Return [X, Y] of the center of cell containing provided text 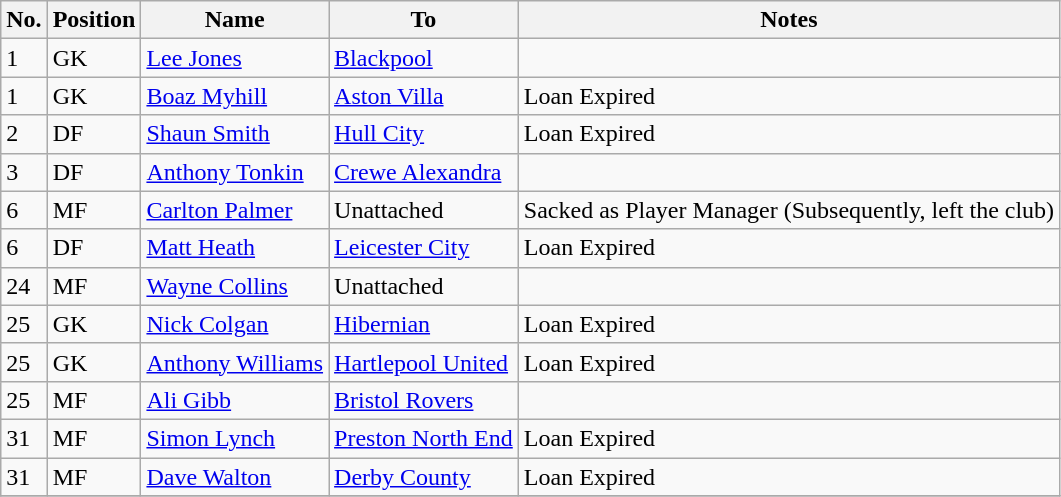
24 [24, 286]
Hull City [424, 134]
Anthony Tonkin [235, 172]
Name [235, 20]
Nick Colgan [235, 324]
3 [24, 172]
Simon Lynch [235, 438]
Shaun Smith [235, 134]
No. [24, 20]
Carlton Palmer [235, 210]
Preston North End [424, 438]
Matt Heath [235, 248]
Leicester City [424, 248]
Ali Gibb [235, 400]
Lee Jones [235, 58]
Notes [788, 20]
Bristol Rovers [424, 400]
Position [94, 20]
To [424, 20]
2 [24, 134]
Derby County [424, 477]
Sacked as Player Manager (Subsequently, left the club) [788, 210]
Boaz Myhill [235, 96]
Hibernian [424, 324]
Aston Villa [424, 96]
Blackpool [424, 58]
Anthony Williams [235, 362]
Crewe Alexandra [424, 172]
Wayne Collins [235, 286]
Hartlepool United [424, 362]
Dave Walton [235, 477]
